Identify which cell holds the provided text, then report its [x, y] central coordinate. 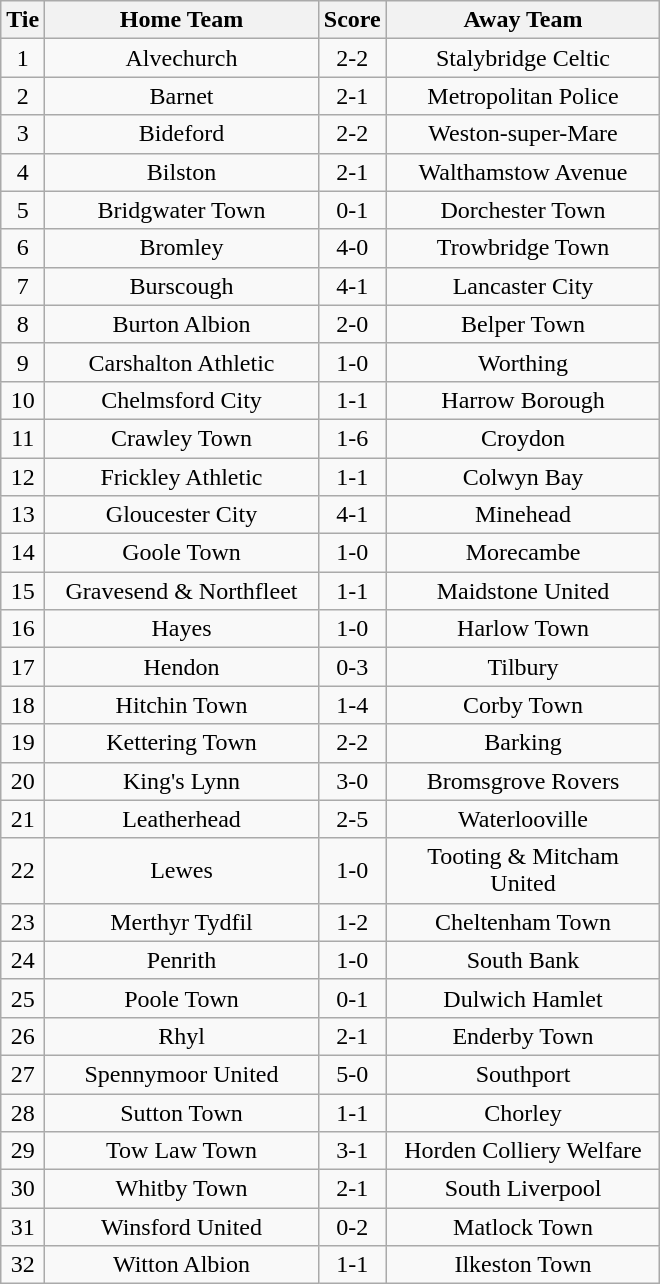
31 [23, 1227]
23 [23, 922]
4-0 [352, 248]
Trowbridge Town [523, 248]
Stalybridge Celtic [523, 58]
22 [23, 870]
12 [23, 477]
Hitchin Town [182, 705]
6 [23, 248]
24 [23, 960]
Bromsgrove Rovers [523, 781]
1 [23, 58]
Metropolitan Police [523, 96]
Spennymoor United [182, 1074]
1-6 [352, 438]
Cheltenham Town [523, 922]
Gloucester City [182, 515]
3 [23, 134]
Home Team [182, 20]
30 [23, 1189]
Sutton Town [182, 1113]
0-3 [352, 667]
Leatherhead [182, 819]
Tie [23, 20]
Bridgwater Town [182, 210]
2-5 [352, 819]
3-0 [352, 781]
15 [23, 591]
Crawley Town [182, 438]
Matlock Town [523, 1227]
Barking [523, 743]
Harrow Borough [523, 400]
Hayes [182, 629]
Whitby Town [182, 1189]
9 [23, 362]
13 [23, 515]
Ilkeston Town [523, 1265]
South Liverpool [523, 1189]
4 [23, 172]
Bromley [182, 248]
Belper Town [523, 324]
Burscough [182, 286]
Away Team [523, 20]
29 [23, 1151]
14 [23, 553]
32 [23, 1265]
16 [23, 629]
1-2 [352, 922]
Corby Town [523, 705]
Morecambe [523, 553]
2-0 [352, 324]
Harlow Town [523, 629]
27 [23, 1074]
Carshalton Athletic [182, 362]
Penrith [182, 960]
Chelmsford City [182, 400]
Poole Town [182, 998]
8 [23, 324]
1-4 [352, 705]
Witton Albion [182, 1265]
Maidstone United [523, 591]
5 [23, 210]
Walthamstow Avenue [523, 172]
25 [23, 998]
Dorchester Town [523, 210]
Merthyr Tydfil [182, 922]
Burton Albion [182, 324]
Bilston [182, 172]
Worthing [523, 362]
Weston-super-Mare [523, 134]
Colwyn Bay [523, 477]
Bideford [182, 134]
King's Lynn [182, 781]
Waterlooville [523, 819]
19 [23, 743]
20 [23, 781]
Tilbury [523, 667]
18 [23, 705]
Gravesend & Northfleet [182, 591]
Lewes [182, 870]
2 [23, 96]
7 [23, 286]
Hendon [182, 667]
Croydon [523, 438]
5-0 [352, 1074]
11 [23, 438]
Rhyl [182, 1036]
Dulwich Hamlet [523, 998]
26 [23, 1036]
17 [23, 667]
Southport [523, 1074]
3-1 [352, 1151]
Tooting & Mitcham United [523, 870]
Horden Colliery Welfare [523, 1151]
Minehead [523, 515]
Score [352, 20]
Kettering Town [182, 743]
Enderby Town [523, 1036]
Lancaster City [523, 286]
28 [23, 1113]
Goole Town [182, 553]
Chorley [523, 1113]
21 [23, 819]
South Bank [523, 960]
Frickley Athletic [182, 477]
Barnet [182, 96]
Winsford United [182, 1227]
Alvechurch [182, 58]
Tow Law Town [182, 1151]
10 [23, 400]
0-2 [352, 1227]
